For the text-containing cell, return its midpoint in [X, Y] coordinate format. 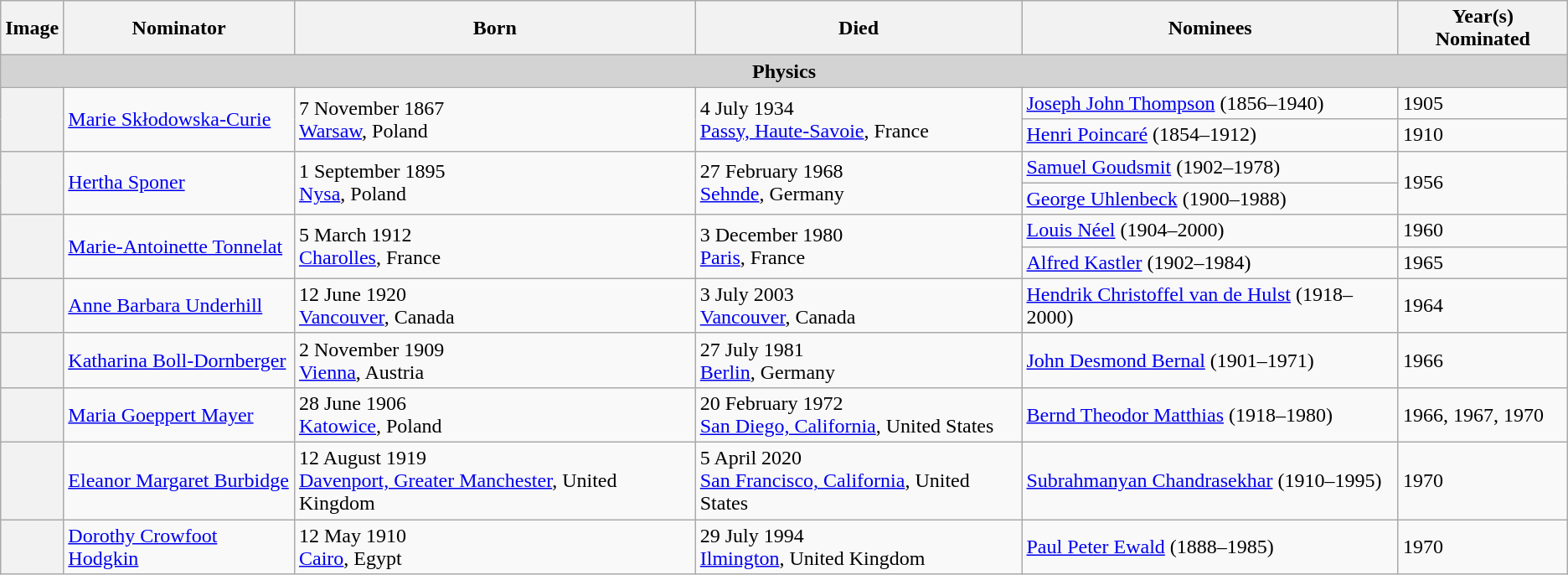
3 December 1980 Paris, France [859, 246]
27 July 1981 Berlin, Germany [859, 360]
5 April 2020 San Francisco, California, United States [859, 480]
1956 [1483, 183]
3 July 2003 Vancouver, Canada [859, 305]
27 February 1968 Sehnde, Germany [859, 183]
Born [494, 28]
Eleanor Margaret Burbidge [179, 480]
1966, 1967, 1970 [1483, 414]
Subrahmanyan Chandrasekhar (1910–1995) [1210, 480]
Katharina Boll-Dornberger [179, 360]
29 July 1994 Ilmington, United Kingdom [859, 547]
Year(s) Nominated [1483, 28]
2 November 1909 Vienna, Austria [494, 360]
Anne Barbara Underhill [179, 305]
Joseph John Thompson (1856–1940) [1210, 103]
12 June 1920 Vancouver, Canada [494, 305]
Henri Poincaré (1854–1912) [1210, 135]
Hertha Sponer [179, 183]
7 November 1867 Warsaw, Poland [494, 119]
Hendrik Christoffel van de Hulst (1918–2000) [1210, 305]
Louis Néel (1904–2000) [1210, 231]
Marie-Antoinette Tonnelat [179, 246]
Samuel Goudsmit (1902–1978) [1210, 167]
1905 [1483, 103]
28 June 1906 Katowice, Poland [494, 414]
4 July 1934 Passy, Haute-Savoie, France [859, 119]
Maria Goeppert Mayer [179, 414]
Physics [784, 71]
12 May 1910 Cairo, Egypt [494, 547]
Died [859, 28]
12 August 1919 Davenport, Greater Manchester, United Kingdom [494, 480]
1964 [1483, 305]
Image [32, 28]
Marie Skłodowska-Curie [179, 119]
1965 [1483, 262]
1966 [1483, 360]
Nominator [179, 28]
5 March 1912 Charolles, France [494, 246]
20 February 1972 San Diego, California, United States [859, 414]
Dorothy Crowfoot Hodgkin [179, 547]
Paul Peter Ewald (1888–1985) [1210, 547]
John Desmond Bernal (1901–1971) [1210, 360]
1 September 1895 Nysa, Poland [494, 183]
1910 [1483, 135]
Bernd Theodor Matthias (1918–1980) [1210, 414]
1960 [1483, 231]
George Uhlenbeck (1900–1988) [1210, 199]
Alfred Kastler (1902–1984) [1210, 262]
Nominees [1210, 28]
